Capture the cell that displays the provided text and extract its (x, y) central coordinate. 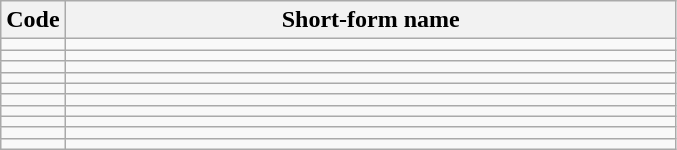
Short-form name (370, 20)
Code (33, 20)
